Locate the cell with the specified text and output its [x, y] center coordinate. 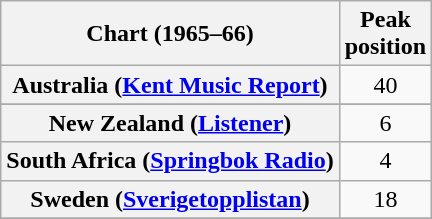
Chart (1965–66) [170, 34]
4 [385, 161]
Sweden (Sverigetopplistan) [170, 199]
18 [385, 199]
Australia (Kent Music Report) [170, 85]
New Zealand (Listener) [170, 123]
6 [385, 123]
South Africa (Springbok Radio) [170, 161]
40 [385, 85]
Peakposition [385, 34]
